Return the (X, Y) coordinate for the center point of the cell that contains the specified text.  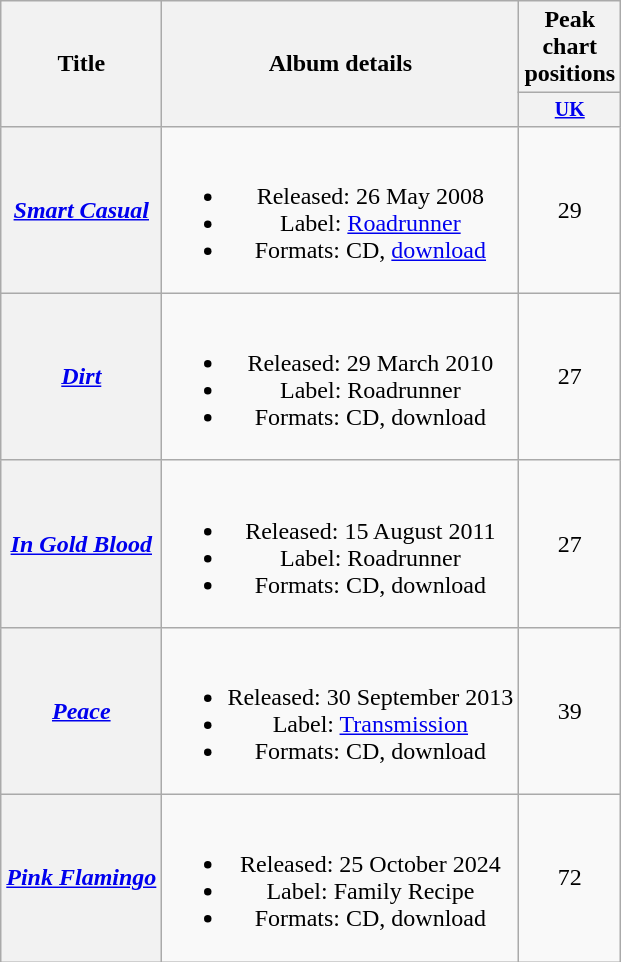
72 (570, 878)
Released: 25 October 2024Label: Family RecipeFormats: CD, download (340, 878)
Title (82, 64)
Dirt (82, 376)
UK (570, 110)
Released: 29 March 2010Label: RoadrunnerFormats: CD, download (340, 376)
Peace (82, 710)
In Gold Blood (82, 544)
Pink Flamingo (82, 878)
Released: 15 August 2011Label: RoadrunnerFormats: CD, download (340, 544)
Peak chart positions (570, 47)
39 (570, 710)
Album details (340, 64)
Released: 26 May 2008Label: RoadrunnerFormats: CD, download (340, 210)
Released: 30 September 2013Label: TransmissionFormats: CD, download (340, 710)
29 (570, 210)
Smart Casual (82, 210)
